Provide the [x, y] coordinate of the cell's center where the given text is located.  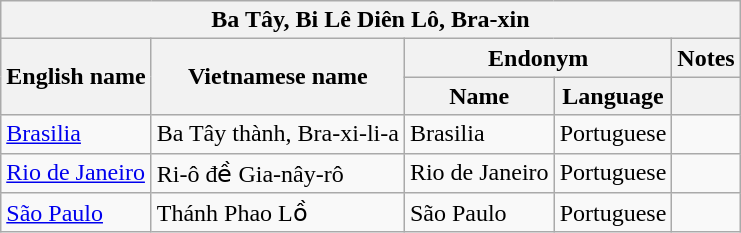
Notes [706, 58]
Ba Tây, Bi Lê Diên Lô, Bra-xin [370, 20]
Endonym [538, 58]
Ba Tây thành, Bra-xi-li-a [278, 134]
Thánh Phao Lồ [278, 213]
Ri-ô đề Gia-nây-rô [278, 173]
English name [76, 77]
Language [613, 96]
Vietnamese name [278, 77]
Name [479, 96]
